Determine the (x, y) coordinate at the center of the cell enclosing the given text.  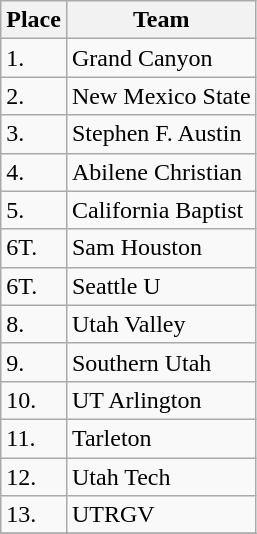
13. (34, 515)
12. (34, 477)
Utah Valley (161, 324)
Abilene Christian (161, 172)
Stephen F. Austin (161, 134)
4. (34, 172)
Tarleton (161, 438)
1. (34, 58)
Utah Tech (161, 477)
New Mexico State (161, 96)
5. (34, 210)
UT Arlington (161, 400)
UTRGV (161, 515)
9. (34, 362)
2. (34, 96)
Seattle U (161, 286)
3. (34, 134)
10. (34, 400)
8. (34, 324)
11. (34, 438)
Grand Canyon (161, 58)
Place (34, 20)
California Baptist (161, 210)
Team (161, 20)
Sam Houston (161, 248)
Southern Utah (161, 362)
